Detect which cell encompasses the target text, then output its [x, y] center coordinate. 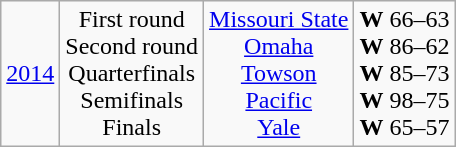
Missouri StateOmahaTowsonPacificYale [279, 74]
First roundSecond roundQuarterfinalsSemifinalsFinals [132, 74]
2014 [30, 74]
W 66–63W 86–62W 85–73W 98–75W 65–57 [404, 74]
